For the text-containing cell, return its midpoint in [X, Y] coordinate format. 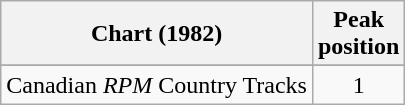
Canadian RPM Country Tracks [157, 85]
Chart (1982) [157, 34]
Peakposition [358, 34]
1 [358, 85]
